From the cell containing the given text, extract its center point as [X, Y] coordinate. 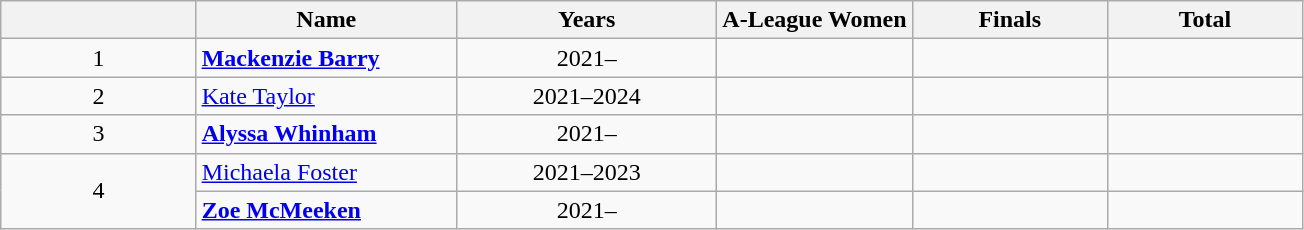
Kate Taylor [326, 96]
Mackenzie Barry [326, 58]
Zoe McMeeken [326, 210]
Years [586, 20]
2021–2024 [586, 96]
A-League Women [814, 20]
2 [98, 96]
3 [98, 134]
Finals [1010, 20]
Total [1204, 20]
4 [98, 191]
1 [98, 58]
Name [326, 20]
Alyssa Whinham [326, 134]
2021–2023 [586, 172]
Michaela Foster [326, 172]
